Locate the cell with the specified text and output its (x, y) center coordinate. 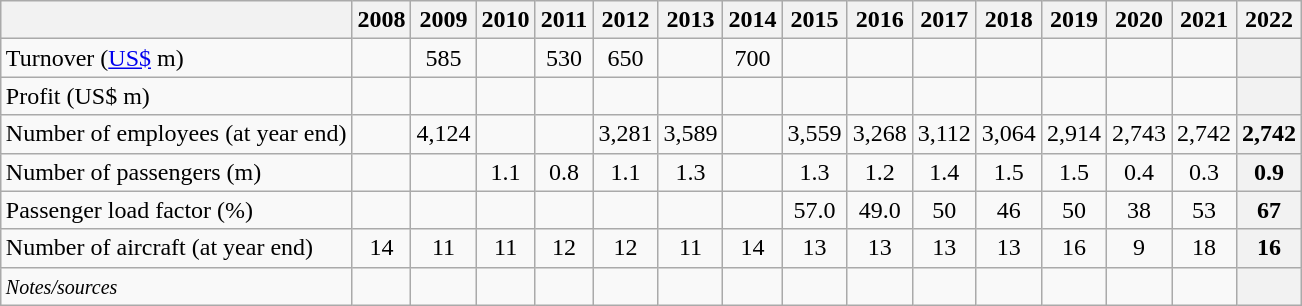
585 (444, 58)
Passenger load factor (%) (176, 210)
3,281 (626, 134)
2012 (626, 20)
2008 (382, 20)
2010 (506, 20)
3,589 (690, 134)
2,914 (1074, 134)
2020 (1138, 20)
2014 (752, 20)
0.4 (1138, 172)
2017 (944, 20)
4,124 (444, 134)
Number of aircraft (at year end) (176, 248)
3,112 (944, 134)
18 (1204, 248)
2011 (564, 20)
Notes/sources (176, 286)
Number of employees (at year end) (176, 134)
2009 (444, 20)
Number of passengers (m) (176, 172)
Turnover (US$ m) (176, 58)
0.8 (564, 172)
67 (1270, 210)
0.9 (1270, 172)
0.3 (1204, 172)
46 (1008, 210)
53 (1204, 210)
650 (626, 58)
2015 (814, 20)
1.4 (944, 172)
2019 (1074, 20)
49.0 (880, 210)
57.0 (814, 210)
38 (1138, 210)
3,559 (814, 134)
1.2 (880, 172)
2022 (1270, 20)
2021 (1204, 20)
3,064 (1008, 134)
2016 (880, 20)
700 (752, 58)
2018 (1008, 20)
9 (1138, 248)
Profit (US$ m) (176, 96)
530 (564, 58)
3,268 (880, 134)
2013 (690, 20)
2,743 (1138, 134)
